Return the (x, y) coordinate for the center point of the cell that contains the specified text.  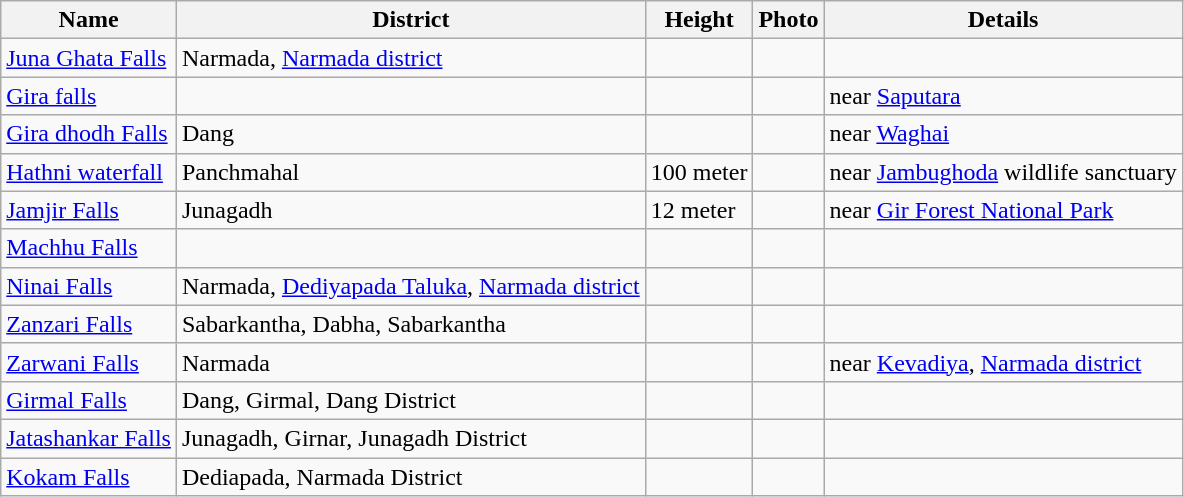
Photo (788, 20)
near Gir Forest National Park (1003, 210)
12 meter (699, 210)
Details (1003, 20)
Jatashankar Falls (89, 438)
Narmada, Dediyapada Taluka, Narmada district (410, 286)
Machhu Falls (89, 248)
Junagadh (410, 210)
Jamjir Falls (89, 210)
near Waghai (1003, 134)
100 meter (699, 172)
near Saputara (1003, 96)
near Kevadiya, Narmada district (1003, 362)
Gira falls (89, 96)
near Jambughoda wildlife sanctuary (1003, 172)
Height (699, 20)
District (410, 20)
Ninai Falls (89, 286)
Narmada (410, 362)
Zanzari Falls (89, 324)
Kokam Falls (89, 477)
Sabarkantha, Dabha, Sabarkantha (410, 324)
Name (89, 20)
Girmal Falls (89, 400)
Gira dhodh Falls (89, 134)
Dang (410, 134)
Panchmahal (410, 172)
Hathni waterfall (89, 172)
Dediapada, Narmada District (410, 477)
Junagadh, Girnar, Junagadh District (410, 438)
Dang, Girmal, Dang District (410, 400)
Narmada, Narmada district (410, 58)
Zarwani Falls (89, 362)
Juna Ghata Falls (89, 58)
